Provide the [X, Y] coordinate of the cell's center where the given text is located.  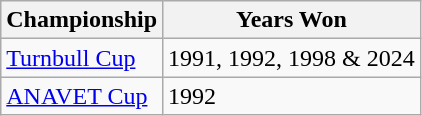
1991, 1992, 1998 & 2024 [292, 58]
ANAVET Cup [82, 96]
1992 [292, 96]
Championship [82, 20]
Years Won [292, 20]
Turnbull Cup [82, 58]
